Return the [X, Y] coordinate for the center point of the cell that contains the specified text.  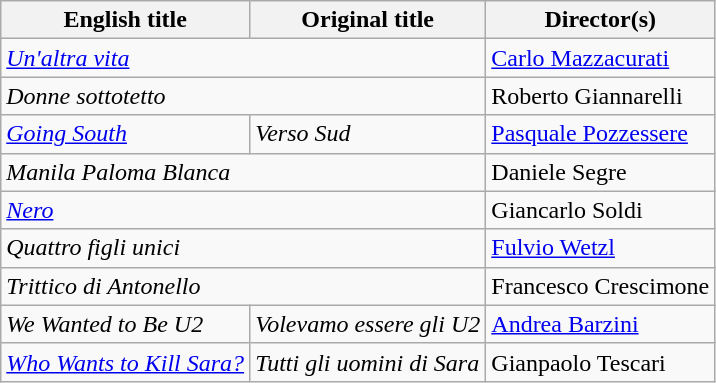
We Wanted to Be U2 [126, 324]
Francesco Crescimone [600, 286]
Pasquale Pozzessere [600, 134]
Daniele Segre [600, 172]
Fulvio Wetzl [600, 248]
Un'altra vita [244, 58]
Original title [368, 20]
English title [126, 20]
Tutti gli uomini di Sara [368, 362]
Trittico di Antonello [244, 286]
Andrea Barzini [600, 324]
Donne sottotetto [244, 96]
Quattro figli unici [244, 248]
Who Wants to Kill Sara? [126, 362]
Manila Paloma Blanca [244, 172]
Verso Sud [368, 134]
Roberto Giannarelli [600, 96]
Giancarlo Soldi [600, 210]
Nero [244, 210]
Director(s) [600, 20]
Carlo Mazzacurati [600, 58]
Going South [126, 134]
Gianpaolo Tescari [600, 362]
Volevamo essere gli U2 [368, 324]
